Scan for the cell matching the given text and deliver its (X, Y) coordinate at center. 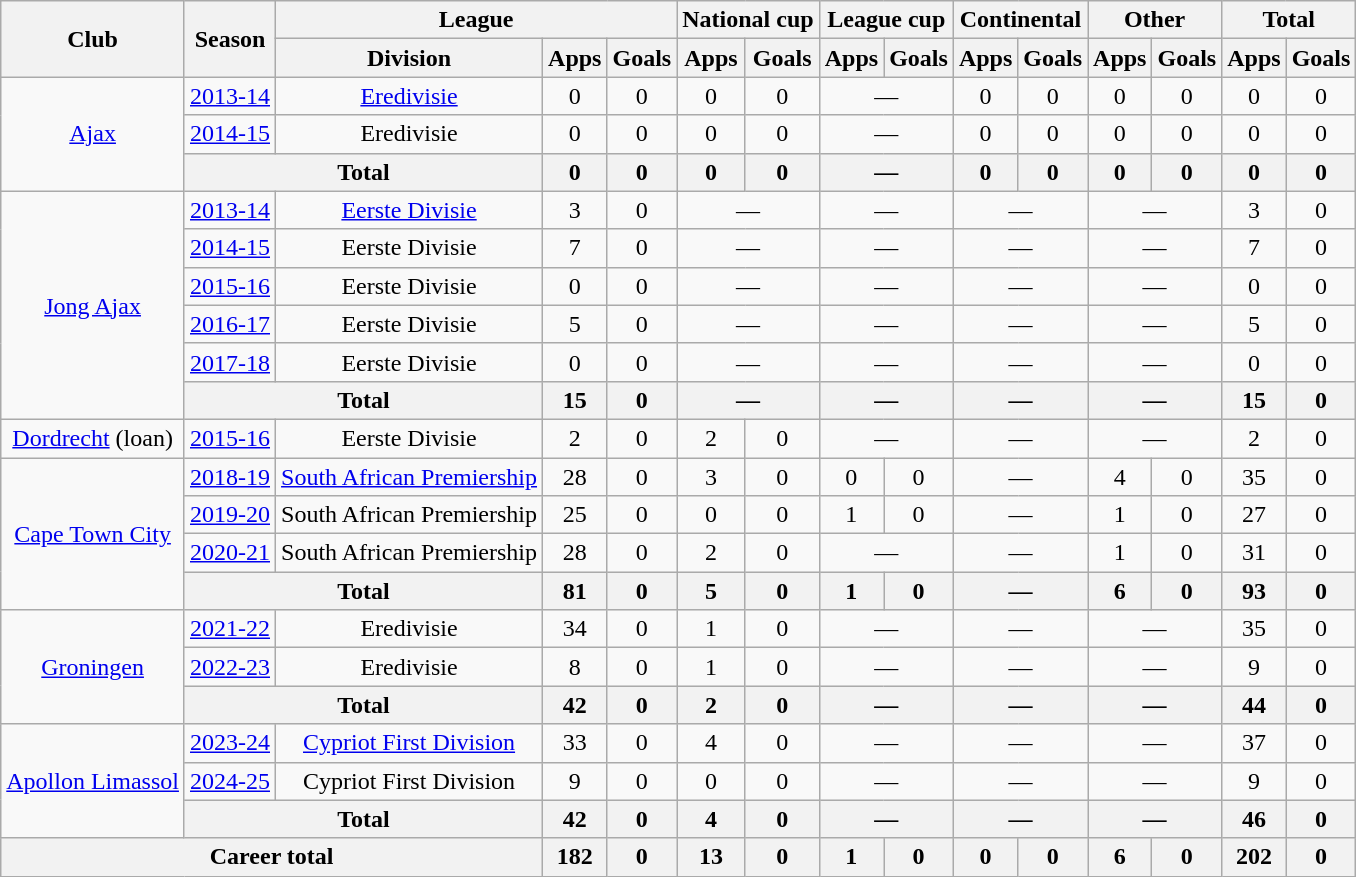
National cup (748, 20)
34 (575, 629)
Groningen (93, 667)
2020-21 (230, 553)
Dordrecht (loan) (93, 438)
25 (575, 515)
2024-25 (230, 781)
31 (1254, 553)
2019-20 (230, 515)
2022-23 (230, 667)
Cape Town City (93, 534)
8 (575, 667)
Apollon Limassol (93, 781)
Division (410, 58)
44 (1254, 705)
League (476, 20)
33 (575, 743)
81 (575, 591)
2016-17 (230, 324)
Ajax (93, 134)
93 (1254, 591)
46 (1254, 819)
2018-19 (230, 477)
Other (1155, 20)
27 (1254, 515)
2021-22 (230, 629)
Club (93, 39)
37 (1254, 743)
182 (575, 857)
2023-24 (230, 743)
2017-18 (230, 362)
Continental (1020, 20)
League cup (886, 20)
Season (230, 39)
13 (711, 857)
202 (1254, 857)
Jong Ajax (93, 305)
Career total (272, 857)
